Detect which cell encompasses the target text, then output its (x, y) center coordinate. 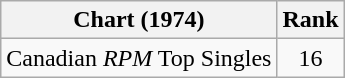
Canadian RPM Top Singles (139, 58)
Chart (1974) (139, 20)
16 (310, 58)
Rank (310, 20)
